Identify which cell holds the provided text, then report its (X, Y) central coordinate. 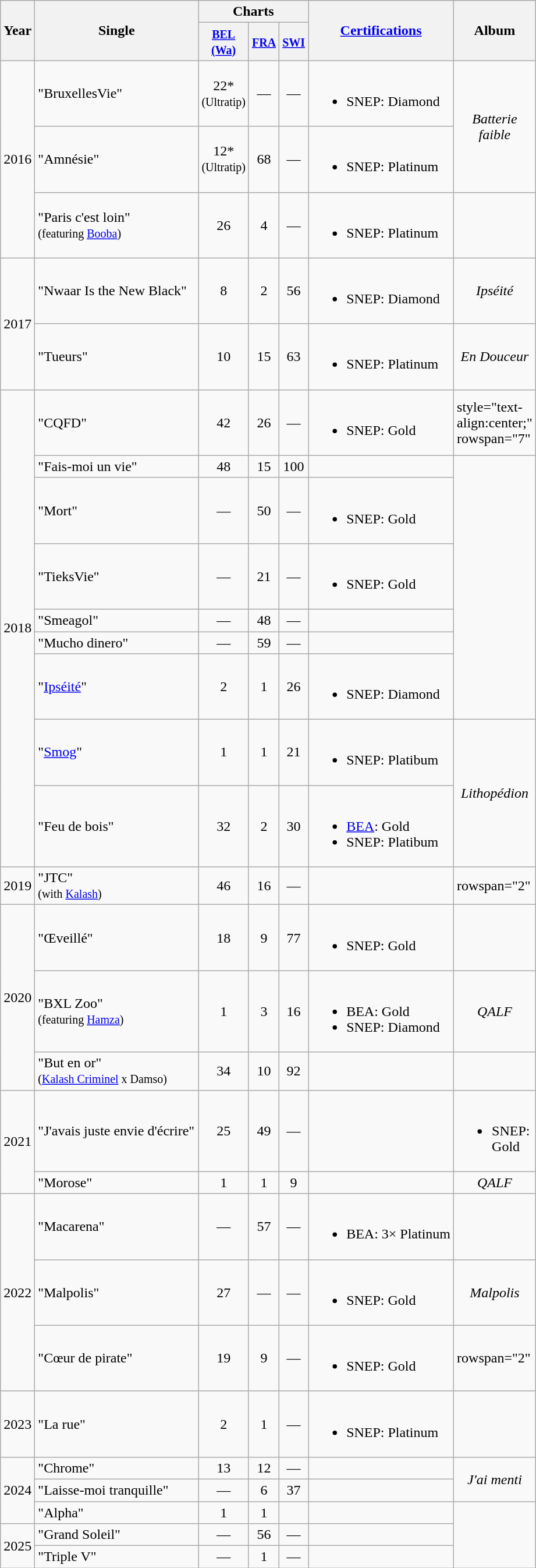
"J'avais juste envie d'écrire" (116, 1131)
"Fais-moi un vie" (116, 466)
"Ipséité" (116, 687)
27 (223, 1293)
2017 (17, 324)
BEA: 3× Platinum (381, 1226)
"Triple V" (116, 1557)
Malpolis (495, 1293)
59 (264, 642)
BEA: GoldSNEP: Diamond (381, 1011)
4 (264, 225)
2018 (17, 628)
2016 (17, 160)
BEL(Wa) (223, 42)
25 (223, 1131)
18 (223, 937)
"Amnésie" (116, 160)
13 (223, 1468)
19 (223, 1358)
"Paris c'est loin" (featuring Booba) (116, 225)
12* (Ultratip) (223, 160)
Charts (254, 12)
Ipséité (495, 291)
FRA (264, 42)
100 (294, 466)
2019 (17, 886)
"Grand Soleil" (116, 1535)
"Macarena" (116, 1226)
En Douceur (495, 356)
92 (294, 1071)
"CQFD" (116, 423)
68 (264, 160)
Batterie faible (495, 126)
42 (223, 423)
49 (264, 1131)
Certifications (381, 30)
2020 (17, 997)
"TieksVie" (116, 576)
63 (294, 356)
"But en or"(Kalash Criminel x Damso) (116, 1071)
22* (Ultratip) (223, 93)
2023 (17, 1424)
Lithopédion (495, 793)
BEA: GoldSNEP: Platibum (381, 826)
"BruxellesVie" (116, 93)
57 (264, 1226)
J'ai menti (495, 1479)
style="text-align:center;" rowspan="7" (495, 423)
2024 (17, 1490)
"Alpha" (116, 1512)
37 (294, 1490)
"Mort" (116, 510)
2025 (17, 1546)
"Smog" (116, 752)
"Mucho dinero" (116, 642)
"Malpolis" (116, 1293)
Single (116, 30)
SNEP: Platibum (381, 752)
"Œveillé" (116, 937)
"La rue" (116, 1424)
Album (495, 30)
77 (294, 937)
6 (264, 1490)
30 (294, 826)
"Morose" (116, 1183)
2022 (17, 1293)
8 (223, 291)
"Cœur de pirate" (116, 1358)
2021 (17, 1142)
"Nwaar Is the New Black" (116, 291)
SWI (294, 42)
"Tueurs" (116, 356)
"BXL Zoo"(featuring Hamza) (116, 1011)
Year (17, 30)
46 (223, 886)
34 (223, 1071)
"Chrome" (116, 1468)
"Feu de bois" (116, 826)
50 (264, 510)
3 (264, 1011)
"Laisse-moi tranquille" (116, 1490)
"Smeagol" (116, 620)
32 (223, 826)
"JTC"(with Kalash) (116, 886)
12 (264, 1468)
